From the cell containing the given text, extract its center point as [X, Y] coordinate. 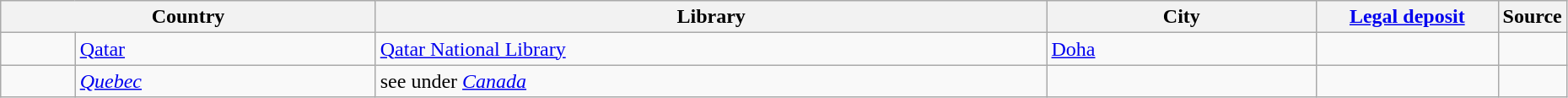
Qatar National Library [711, 49]
Doha [1182, 49]
see under Canada [711, 81]
Legal deposit [1407, 17]
Source [1532, 17]
Country [188, 17]
Quebec [225, 81]
City [1182, 17]
Library [711, 17]
Qatar [225, 49]
